Output the [x, y] coordinate of the center of the cell containing the given text.  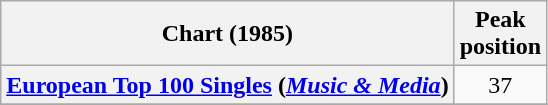
European Top 100 Singles (Music & Media) [228, 85]
37 [500, 85]
Peakposition [500, 34]
Chart (1985) [228, 34]
